Extract the [X, Y] coordinate from the center of the cell holding the provided text.  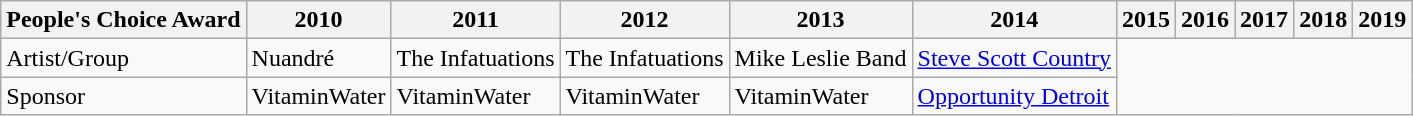
2018 [1324, 20]
2019 [1382, 20]
Nuandré [318, 58]
Steve Scott Country [1014, 58]
2014 [1014, 20]
2016 [1206, 20]
2015 [1146, 20]
2011 [476, 20]
2010 [318, 20]
Sponsor [124, 96]
2012 [644, 20]
People's Choice Award [124, 20]
Opportunity Detroit [1014, 96]
Mike Leslie Band [820, 58]
2017 [1264, 20]
Artist/Group [124, 58]
2013 [820, 20]
